Provide the (x, y) coordinate of the cell's center where the given text is located.  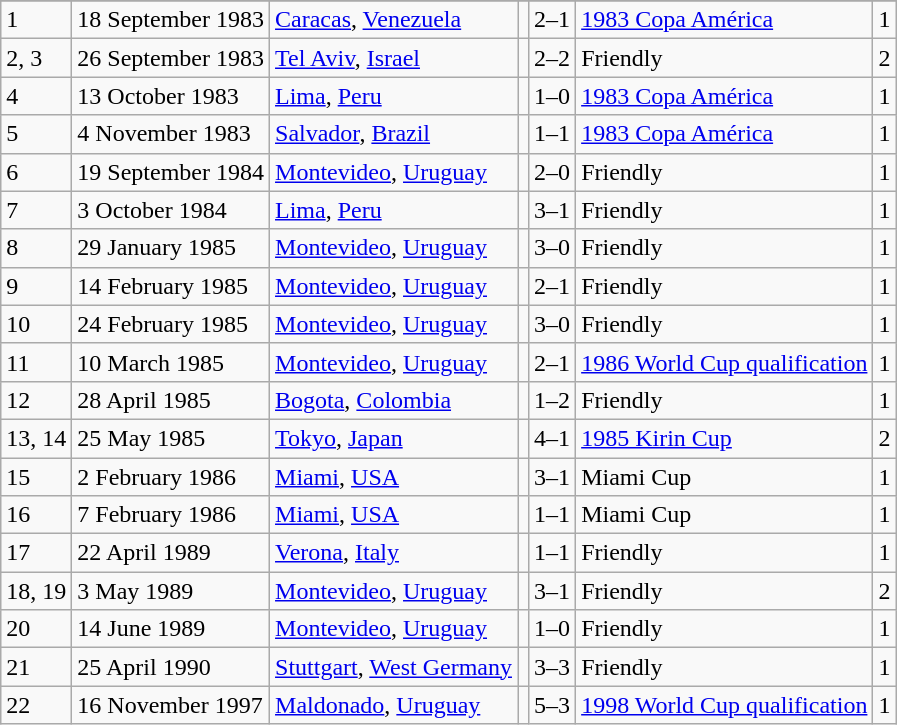
20 (36, 629)
2, 3 (36, 58)
4–1 (552, 438)
13 October 1983 (171, 96)
Maldonado, Uruguay (394, 705)
11 (36, 362)
16 (36, 515)
10 (36, 324)
3 October 1984 (171, 210)
12 (36, 400)
Stuttgart, West Germany (394, 667)
5 (36, 134)
5–3 (552, 705)
2 February 1986 (171, 477)
16 November 1997 (171, 705)
1986 World Cup qualification (724, 362)
2–0 (552, 172)
25 April 1990 (171, 667)
29 January 1985 (171, 248)
24 February 1985 (171, 324)
3 May 1989 (171, 591)
1998 World Cup qualification (724, 705)
3–3 (552, 667)
15 (36, 477)
14 June 1989 (171, 629)
14 February 1985 (171, 286)
Verona, Italy (394, 553)
6 (36, 172)
Salvador, Brazil (394, 134)
13, 14 (36, 438)
25 May 1985 (171, 438)
Bogota, Colombia (394, 400)
18, 19 (36, 591)
4 November 1983 (171, 134)
4 (36, 96)
Tokyo, Japan (394, 438)
9 (36, 286)
10 March 1985 (171, 362)
28 April 1985 (171, 400)
1985 Kirin Cup (724, 438)
19 September 1984 (171, 172)
22 (36, 705)
18 September 1983 (171, 20)
21 (36, 667)
22 April 1989 (171, 553)
Tel Aviv, Israel (394, 58)
2–2 (552, 58)
17 (36, 553)
Caracas, Venezuela (394, 20)
7 (36, 210)
1–2 (552, 400)
26 September 1983 (171, 58)
7 February 1986 (171, 515)
8 (36, 248)
